Identify which cell holds the provided text, then report its [x, y] central coordinate. 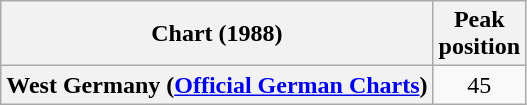
Chart (1988) [217, 34]
45 [479, 85]
West Germany (Official German Charts) [217, 85]
Peakposition [479, 34]
